Search for the cell housing the specified text and yield its (x, y) center coordinate. 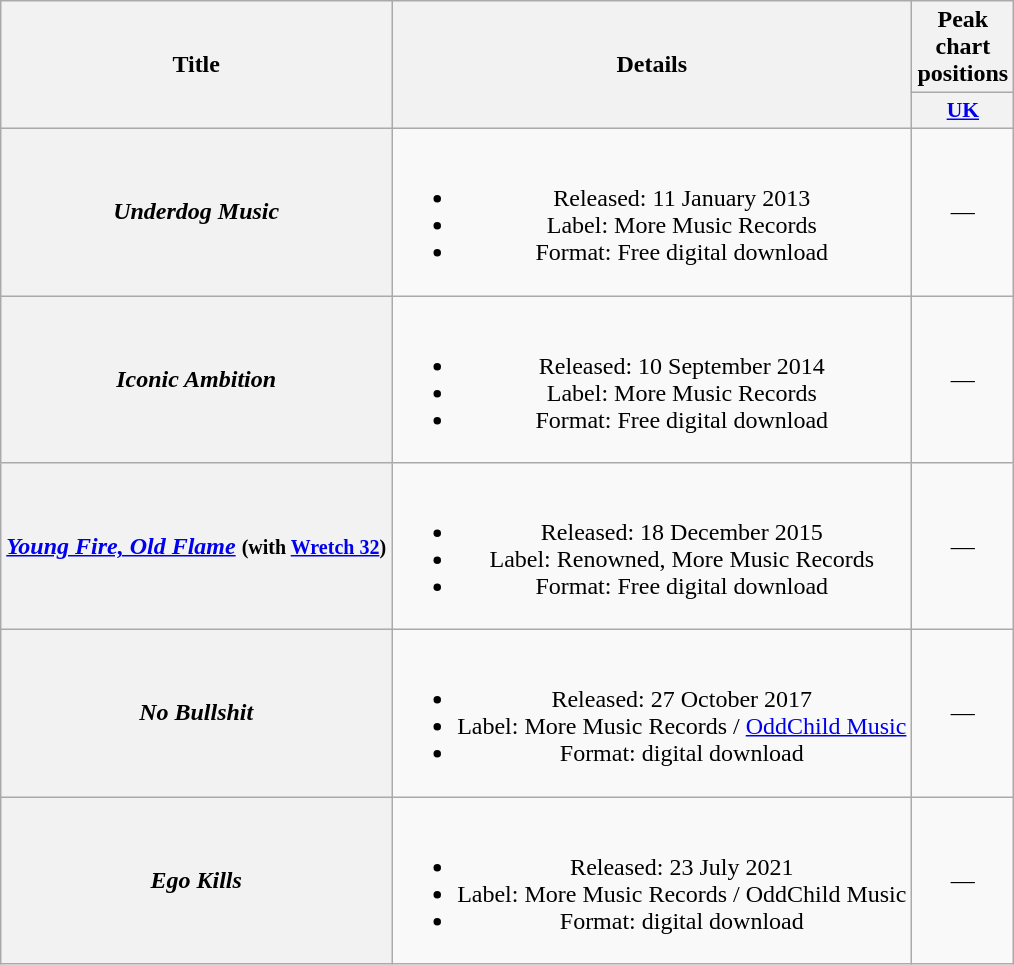
UK (963, 111)
Released: 23 July 2021Label: More Music Records / OddChild MusicFormat: digital download (652, 880)
Released: 18 December 2015Label: Renowned, More Music RecordsFormat: Free digital download (652, 546)
Released: 11 January 2013Label: More Music RecordsFormat: Free digital download (652, 212)
Ego Kills (196, 880)
Peak chart positions (963, 47)
Released: 10 September 2014Label: More Music RecordsFormat: Free digital download (652, 380)
Iconic Ambition (196, 380)
No Bullshit (196, 714)
Released: 27 October 2017Label: More Music Records / OddChild MusicFormat: digital download (652, 714)
Young Fire, Old Flame (with Wretch 32) (196, 546)
Title (196, 65)
Underdog Music (196, 212)
Details (652, 65)
